Extract the (x, y) coordinate from the center of the cell holding the provided text.  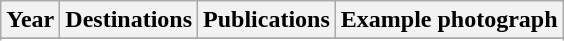
Year (30, 20)
Destinations (129, 20)
Publications (267, 20)
Example photograph (449, 20)
